Determine the (X, Y) coordinate at the center of the cell enclosing the given text.  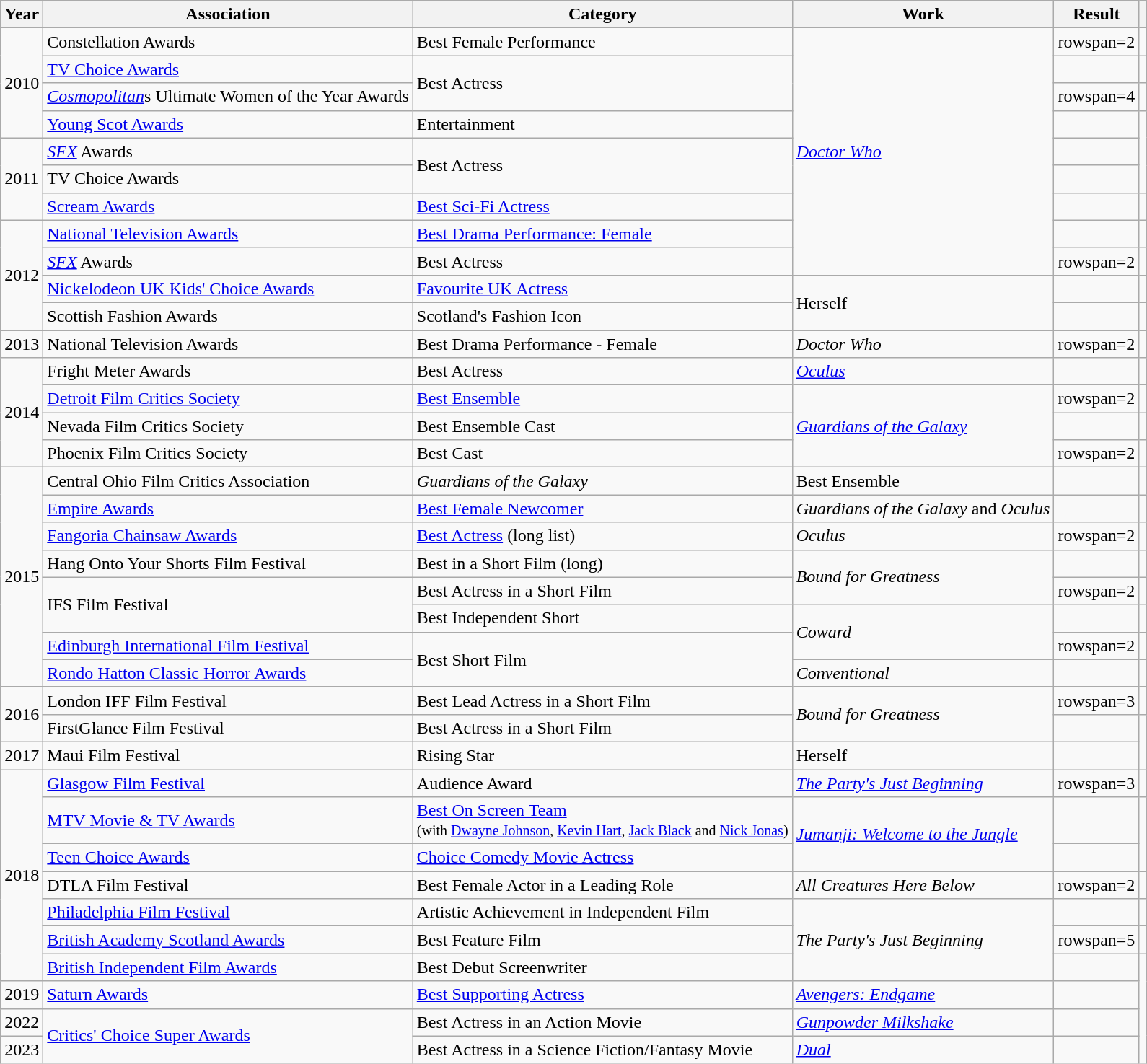
Nevada Film Critics Society (228, 426)
Best Actress in a Science Fiction/Fantasy Movie (602, 1050)
2019 (22, 995)
2014 (22, 413)
Best Cast (602, 454)
All Creatures Here Below (923, 885)
Rising Star (602, 755)
Best in a Short Film (long) (602, 563)
Saturn Awards (228, 995)
Fangoria Chainsaw Awards (228, 536)
Conventional (923, 673)
Best Lead Actress in a Short Film (602, 700)
Work (923, 14)
2023 (22, 1050)
FirstGlance Film Festival (228, 728)
Central Ohio Film Critics Association (228, 481)
British Academy Scotland Awards (228, 940)
Dual (923, 1050)
London IFF Film Festival (228, 700)
2016 (22, 714)
Best Ensemble Cast (602, 426)
Fright Meter Awards (228, 371)
Association (228, 14)
Artistic Achievement in Independent Film (602, 913)
Maui Film Festival (228, 755)
Jumanji: Welcome to the Jungle (923, 834)
2012 (22, 275)
Glasgow Film Festival (228, 783)
Best Female Actor in a Leading Role (602, 885)
Best Female Performance (602, 42)
Choice Comedy Movie Actress (602, 858)
Critics' Choice Super Awards (228, 1036)
Result (1097, 14)
Best Short Film (602, 659)
Best Actress in an Action Movie (602, 1022)
Teen Choice Awards (228, 858)
Best Drama Performance: Female (602, 234)
Year (22, 14)
Edinburgh International Film Festival (228, 646)
2017 (22, 755)
Coward (923, 632)
Gunpowder Milkshake (923, 1022)
Favourite UK Actress (602, 289)
Philadelphia Film Festival (228, 913)
rowspan=4 (1097, 97)
Best Actress (long list) (602, 536)
2013 (22, 344)
rowspan=5 (1097, 940)
Young Scot Awards (228, 124)
Detroit Film Critics Society (228, 399)
Best Debut Screenwriter (602, 967)
2011 (22, 179)
Best Sci-Fi Actress (602, 206)
Empire Awards (228, 509)
Nickelodeon UK Kids' Choice Awards (228, 289)
Constellation Awards (228, 42)
Audience Award (602, 783)
Scottish Fashion Awards (228, 316)
2018 (22, 874)
Best Drama Performance - Female (602, 344)
Best Supporting Actress (602, 995)
Phoenix Film Critics Society (228, 454)
Avengers: Endgame (923, 995)
DTLA Film Festival (228, 885)
Category (602, 14)
Best Female Newcomer (602, 509)
Entertainment (602, 124)
2022 (22, 1022)
Rondo Hatton Classic Horror Awards (228, 673)
British Independent Film Awards (228, 967)
Hang Onto Your Shorts Film Festival (228, 563)
Best Feature Film (602, 940)
2015 (22, 577)
MTV Movie & TV Awards (228, 821)
Guardians of the Galaxy and Oculus (923, 509)
IFS Film Festival (228, 604)
Best On Screen Team (with Dwayne Johnson, Kevin Hart, Jack Black and Nick Jonas) (602, 821)
Best Independent Short (602, 618)
Scream Awards (228, 206)
2010 (22, 83)
Cosmopolitans Ultimate Women of the Year Awards (228, 97)
Scotland's Fashion Icon (602, 316)
